Locate the cell with the specified text and output its (x, y) center coordinate. 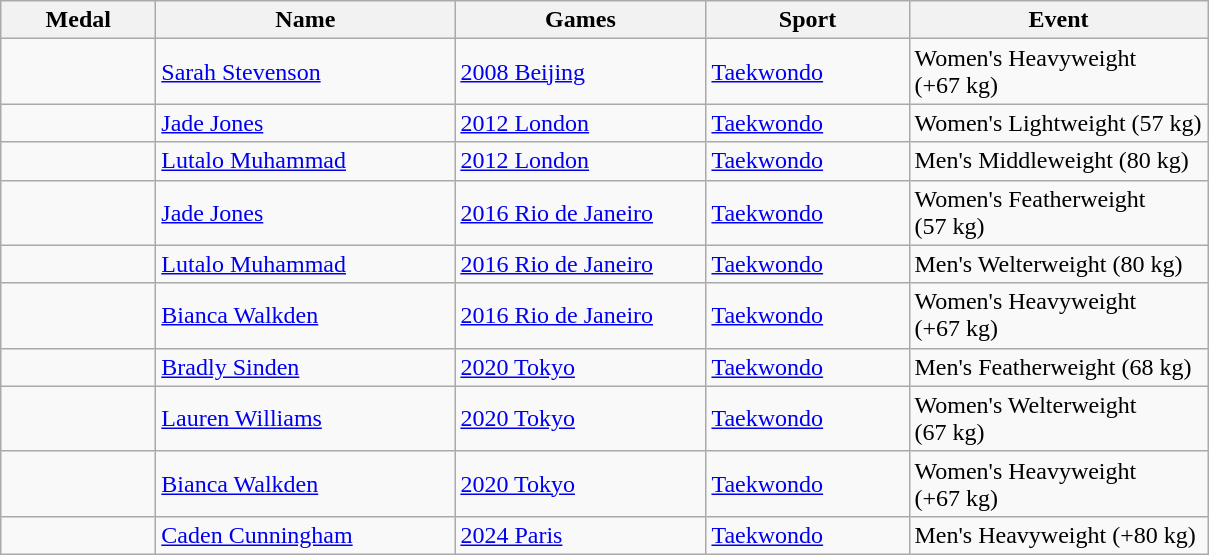
Caden Cunningham (306, 535)
2024 Paris (580, 535)
Sport (808, 20)
Bradly Sinden (306, 367)
Men's Middleweight (80 kg) (1058, 161)
2008 Beijing (580, 72)
Name (306, 20)
Medal (78, 20)
Sarah Stevenson (306, 72)
Men's Heavyweight (+80 kg) (1058, 535)
Women's Featherweight (57 kg) (1058, 212)
Women's Lightweight (57 kg) (1058, 123)
Men's Welterweight (80 kg) (1058, 264)
Event (1058, 20)
Women's Welterweight (67 kg) (1058, 418)
Men's Featherweight (68 kg) (1058, 367)
Lauren Williams (306, 418)
Games (580, 20)
